Output the (x, y) coordinate of the center of the cell containing the given text.  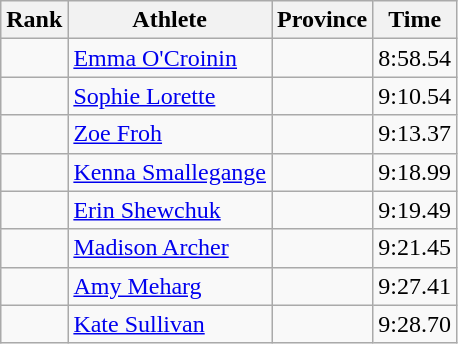
Madison Archer (170, 248)
9:19.49 (415, 210)
9:10.54 (415, 96)
9:28.70 (415, 324)
Kenna Smallegange (170, 172)
Rank (34, 20)
Amy Meharg (170, 286)
Athlete (170, 20)
Province (322, 20)
Emma O'Croinin (170, 58)
9:13.37 (415, 134)
Sophie Lorette (170, 96)
Zoe Froh (170, 134)
Time (415, 20)
Erin Shewchuk (170, 210)
Kate Sullivan (170, 324)
9:27.41 (415, 286)
9:18.99 (415, 172)
9:21.45 (415, 248)
8:58.54 (415, 58)
